For the text-containing cell, return its midpoint in (X, Y) coordinate format. 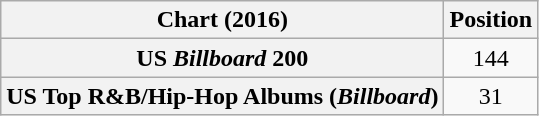
Chart (2016) (222, 20)
144 (491, 58)
US Billboard 200 (222, 58)
31 (491, 96)
US Top R&B/Hip-Hop Albums (Billboard) (222, 96)
Position (491, 20)
